Provide the [x, y] coordinate of the cell's center where the given text is located.  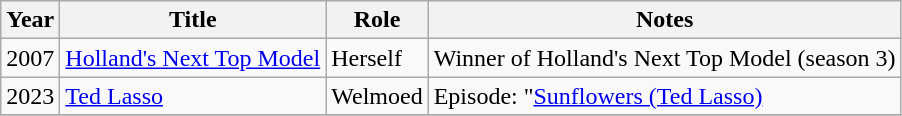
2007 [30, 58]
Welmoed [377, 96]
Role [377, 20]
Episode: "Sunflowers (Ted Lasso) [664, 96]
Herself [377, 58]
Title [193, 20]
Year [30, 20]
Holland's Next Top Model [193, 58]
Notes [664, 20]
Ted Lasso [193, 96]
2023 [30, 96]
Winner of Holland's Next Top Model (season 3) [664, 58]
